Pinpoint the cell where the given text exists, returning its [x, y] midpoint coordinate. 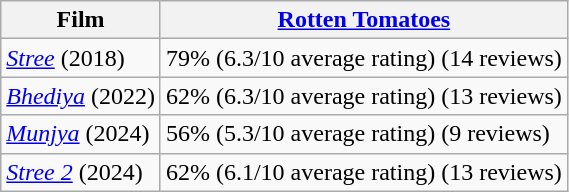
62% (6.1/10 average rating) (13 reviews) [364, 172]
Bhediya (2022) [81, 96]
Stree 2 (2024) [81, 172]
Film [81, 20]
62% (6.3/10 average rating) (13 reviews) [364, 96]
Rotten Tomatoes [364, 20]
Stree (2018) [81, 58]
Munjya (2024) [81, 134]
79% (6.3/10 average rating) (14 reviews) [364, 58]
56% (5.3/10 average rating) (9 reviews) [364, 134]
